Determine the (X, Y) coordinate at the center of the cell enclosing the given text.  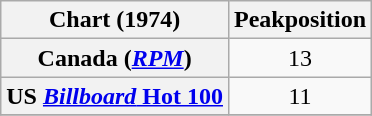
US Billboard Hot 100 (115, 96)
11 (300, 96)
13 (300, 58)
Peakposition (300, 20)
Chart (1974) (115, 20)
Canada (RPM) (115, 58)
